Find where the given text appears and provide that cell's center as (X, Y) coordinate. 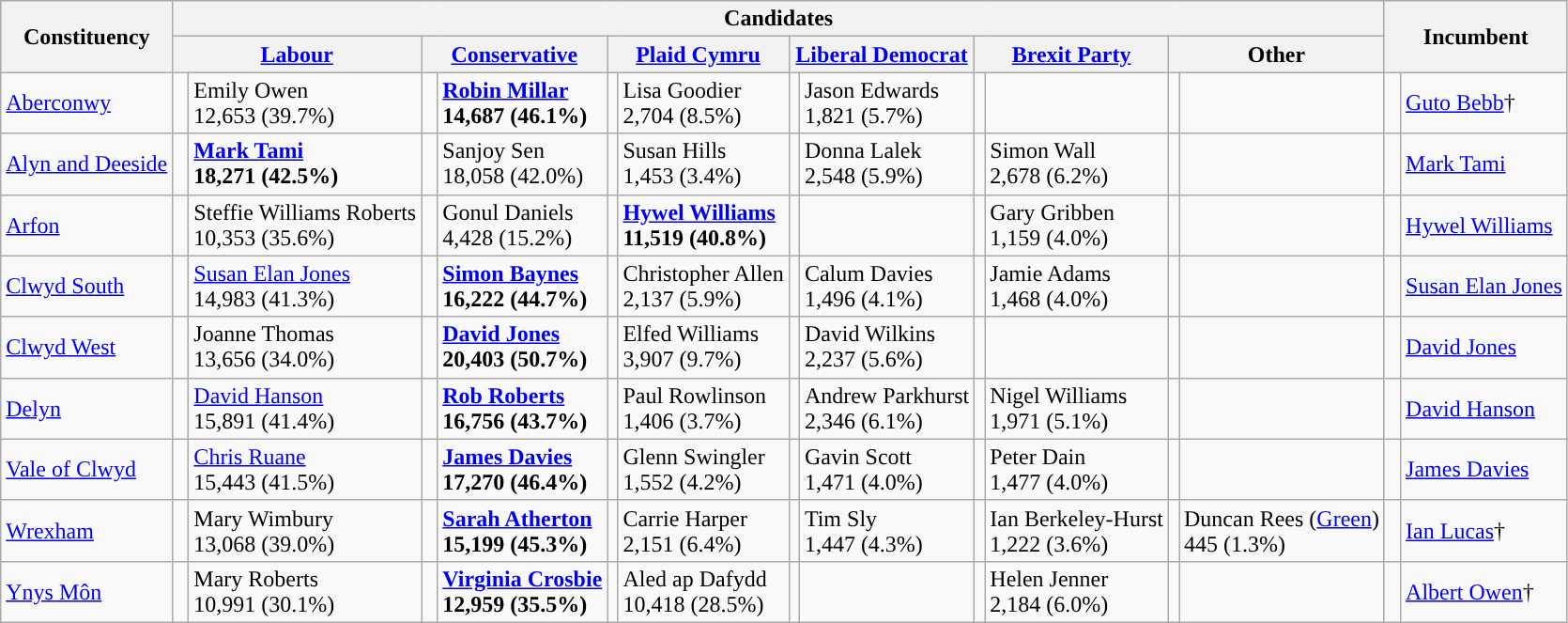
David Wilkins2,237 (5.6%) (886, 348)
David Hanson (1484, 408)
Gavin Scott1,471 (4.0%) (886, 470)
Hywel Williams (1484, 226)
James Davies17,270 (46.4%) (522, 470)
Arfon (86, 226)
Ynys Môn (86, 592)
Lisa Goodier2,704 (8.5%) (703, 103)
Jason Edwards1,821 (5.7%) (886, 103)
Rob Roberts16,756 (43.7%) (522, 408)
Plaid Cymru (699, 55)
Mark Tami18,271 (42.5%) (305, 164)
Duncan Rees (Green)445 (1.3%) (1283, 530)
Tim Sly1,447 (4.3%) (886, 530)
Carrie Harper2,151 (6.4%) (703, 530)
Andrew Parkhurst2,346 (6.1%) (886, 408)
Mary Roberts10,991 (30.1%) (305, 592)
Susan Elan Jones (1484, 286)
Guto Bebb† (1484, 103)
Vale of Clwyd (86, 470)
Christopher Allen2,137 (5.9%) (703, 286)
Elfed Williams3,907 (9.7%) (703, 348)
James Davies (1484, 470)
David Jones20,403 (50.7%) (522, 348)
Aberconwy (86, 103)
Sanjoy Sen18,058 (42.0%) (522, 164)
Clwyd West (86, 348)
Steffie Williams Roberts10,353 (35.6%) (305, 226)
Ian Berkeley-Hurst1,222 (3.6%) (1077, 530)
Conservative (515, 55)
Glenn Swingler1,552 (4.2%) (703, 470)
Delyn (86, 408)
Helen Jenner2,184 (6.0%) (1077, 592)
Brexit Party (1072, 55)
Nigel Williams1,971 (5.1%) (1077, 408)
David Jones (1484, 348)
Virginia Crosbie12,959 (35.5%) (522, 592)
Peter Dain1,477 (4.0%) (1077, 470)
Aled ap Dafydd10,418 (28.5%) (703, 592)
Ian Lucas† (1484, 530)
Wrexham (86, 530)
Jamie Adams1,468 (4.0%) (1077, 286)
Chris Ruane15,443 (41.5%) (305, 470)
Mary Wimbury13,068 (39.0%) (305, 530)
Hywel Williams11,519 (40.8%) (703, 226)
Paul Rowlinson1,406 (3.7%) (703, 408)
Gonul Daniels4,428 (15.2%) (522, 226)
Clwyd South (86, 286)
Donna Lalek2,548 (5.9%) (886, 164)
Constituency (86, 37)
Susan Hills1,453 (3.4%) (703, 164)
Calum Davies1,496 (4.1%) (886, 286)
Albert Owen† (1484, 592)
Gary Gribben1,159 (4.0%) (1077, 226)
Alyn and Deeside (86, 164)
Robin Millar14,687 (46.1%) (522, 103)
Sarah Atherton15,199 (45.3%) (522, 530)
Mark Tami (1484, 164)
David Hanson15,891 (41.4%) (305, 408)
Emily Owen12,653 (39.7%) (305, 103)
Susan Elan Jones14,983 (41.3%) (305, 286)
Incumbent (1476, 37)
Other (1276, 55)
Labour (297, 55)
Simon Baynes16,222 (44.7%) (522, 286)
Liberal Democrat (881, 55)
Joanne Thomas13,656 (34.0%) (305, 348)
Candidates (779, 19)
Simon Wall2,678 (6.2%) (1077, 164)
